Scan for the cell matching the given text and deliver its (x, y) coordinate at center. 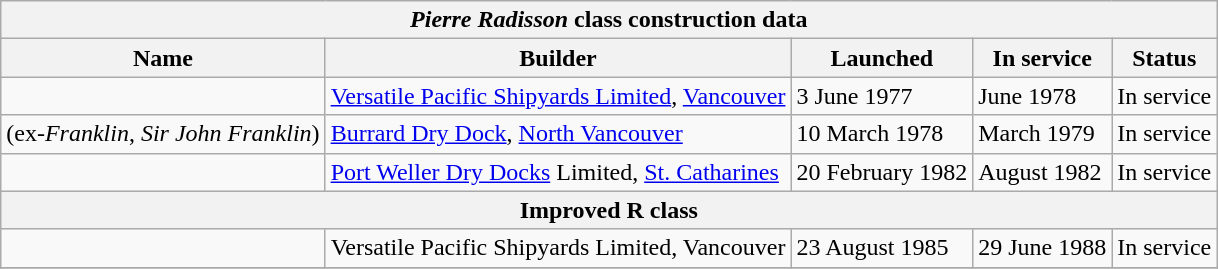
Builder (558, 58)
Port Weller Dry Docks Limited, St. Catharines (558, 172)
Name (163, 58)
Launched (882, 58)
3 June 1977 (882, 96)
August 1982 (1042, 172)
June 1978 (1042, 96)
29 June 1988 (1042, 248)
Pierre Radisson class construction data (609, 20)
(ex-Franklin, Sir John Franklin) (163, 134)
Burrard Dry Dock, North Vancouver (558, 134)
20 February 1982 (882, 172)
23 August 1985 (882, 248)
10 March 1978 (882, 134)
Status (1164, 58)
Improved R class (609, 210)
March 1979 (1042, 134)
